From the cell containing the given text, extract its center point as [X, Y] coordinate. 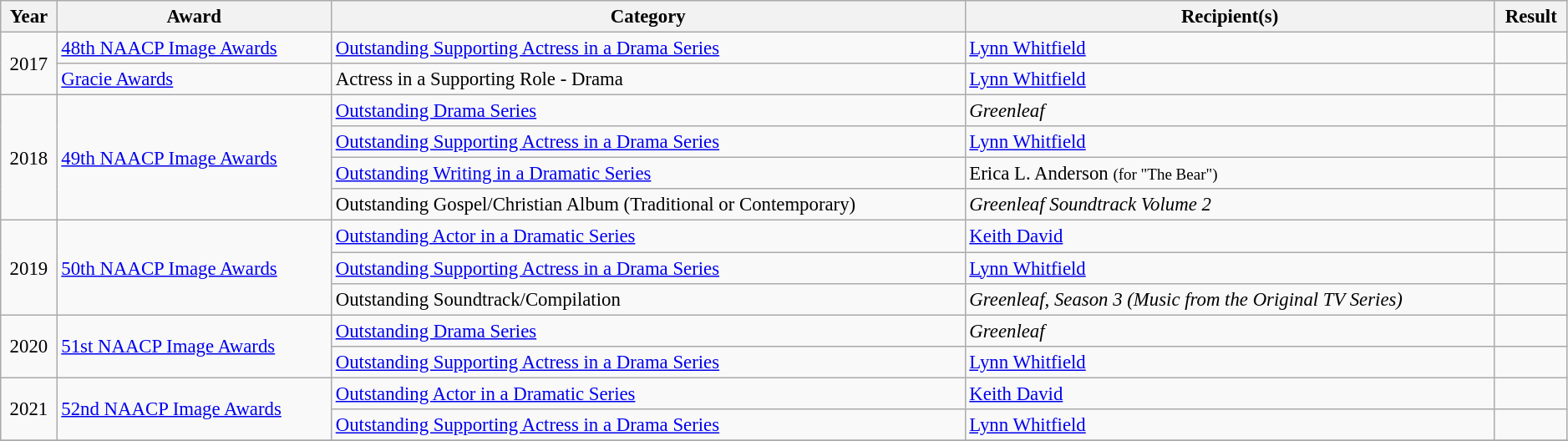
Outstanding Gospel/Christian Album (Traditional or Contemporary) [648, 205]
48th NAACP Image Awards [194, 48]
51st NAACP Image Awards [194, 346]
Outstanding Writing in a Dramatic Series [648, 174]
Actress in a Supporting Role - Drama [648, 79]
2020 [28, 346]
2021 [28, 409]
49th NAACP Image Awards [194, 158]
50th NAACP Image Awards [194, 267]
Award [194, 17]
2019 [28, 267]
Gracie Awards [194, 79]
Category [648, 17]
Outstanding Soundtrack/Compilation [648, 299]
2018 [28, 158]
Recipient(s) [1230, 17]
Greenleaf Soundtrack Volume 2 [1230, 205]
52nd NAACP Image Awards [194, 409]
Erica L. Anderson (for "The Bear") [1230, 174]
Year [28, 17]
Greenleaf, Season 3 (Music from the Original TV Series) [1230, 299]
Result [1530, 17]
2017 [28, 63]
